Locate the cell with the specified text and output its (X, Y) center coordinate. 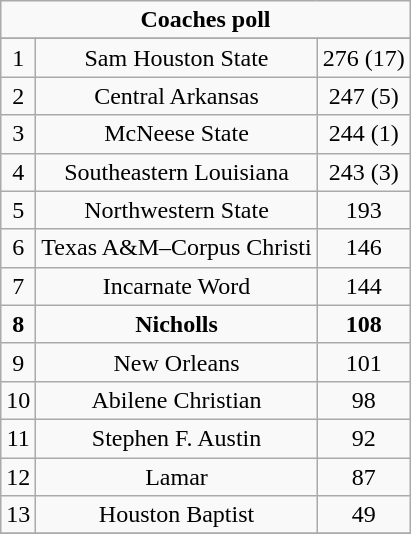
108 (364, 324)
87 (364, 477)
49 (364, 515)
Southeastern Louisiana (176, 172)
13 (18, 515)
92 (364, 438)
8 (18, 324)
Northwestern State (176, 210)
1 (18, 58)
Lamar (176, 477)
Stephen F. Austin (176, 438)
Sam Houston State (176, 58)
193 (364, 210)
101 (364, 362)
Central Arkansas (176, 96)
3 (18, 134)
5 (18, 210)
4 (18, 172)
244 (1) (364, 134)
7 (18, 286)
6 (18, 248)
Abilene Christian (176, 400)
Houston Baptist (176, 515)
276 (17) (364, 58)
12 (18, 477)
Incarnate Word (176, 286)
Nicholls (176, 324)
New Orleans (176, 362)
146 (364, 248)
243 (3) (364, 172)
10 (18, 400)
Coaches poll (206, 20)
Texas A&M–Corpus Christi (176, 248)
9 (18, 362)
11 (18, 438)
2 (18, 96)
144 (364, 286)
McNeese State (176, 134)
98 (364, 400)
247 (5) (364, 96)
